Search for the cell housing the specified text and yield its [x, y] center coordinate. 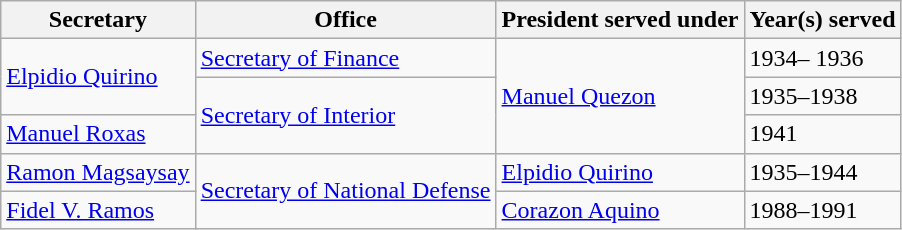
Manuel Roxas [98, 134]
Corazon Aquino [620, 210]
1935–1938 [822, 96]
1935–1944 [822, 172]
Office [346, 20]
Secretary [98, 20]
1941 [822, 134]
Fidel V. Ramos [98, 210]
Ramon Magsaysay [98, 172]
Manuel Quezon [620, 96]
Year(s) served [822, 20]
1988–1991 [822, 210]
Secretary of National Defense [346, 191]
Secretary of Finance [346, 58]
Secretary of Interior [346, 115]
1934– 1936 [822, 58]
President served under [620, 20]
